Return [x, y] of the center of cell containing provided text 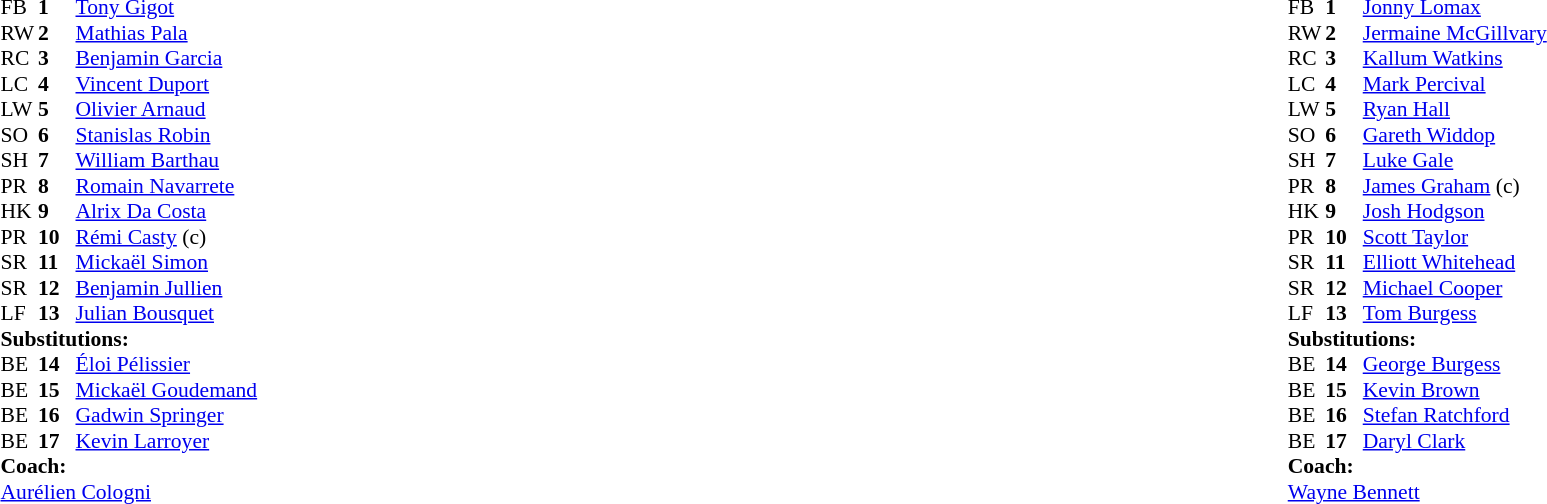
Mickaël Goudemand [167, 390]
Kallum Watkins [1455, 59]
Tom Burgess [1455, 313]
Alrix Da Costa [167, 211]
Éloi Pélissier [167, 365]
George Burgess [1455, 365]
Vincent Duport [167, 84]
Scott Taylor [1455, 237]
William Barthau [167, 161]
Gadwin Springer [167, 415]
Josh Hodgson [1455, 211]
Romain Navarrete [167, 186]
Mickaël Simon [167, 263]
Gareth Widdop [1455, 135]
Benjamin Garcia [167, 59]
Jermaine McGillvary [1455, 33]
Stanislas Robin [167, 135]
Stefan Ratchford [1455, 415]
Elliott Whitehead [1455, 263]
Mark Percival [1455, 84]
Luke Gale [1455, 161]
Michael Cooper [1455, 288]
Benjamin Jullien [167, 288]
Kevin Brown [1455, 390]
James Graham (c) [1455, 186]
Daryl Clark [1455, 441]
Ryan Hall [1455, 109]
Mathias Pala [167, 33]
Olivier Arnaud [167, 109]
Julian Bousquet [167, 313]
Kevin Larroyer [167, 441]
Rémi Casty (c) [167, 237]
